From the cell containing the given text, extract its center point as [X, Y] coordinate. 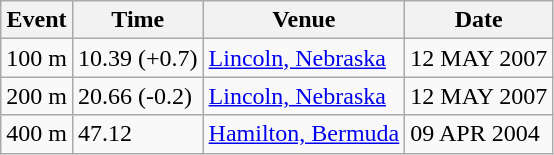
Time [138, 20]
10.39 (+0.7) [138, 58]
Hamilton, Bermuda [304, 134]
Event [37, 20]
Date [479, 20]
20.66 (-0.2) [138, 96]
47.12 [138, 134]
200 m [37, 96]
Venue [304, 20]
09 APR 2004 [479, 134]
400 m [37, 134]
100 m [37, 58]
